For the text-containing cell, return its midpoint in (x, y) coordinate format. 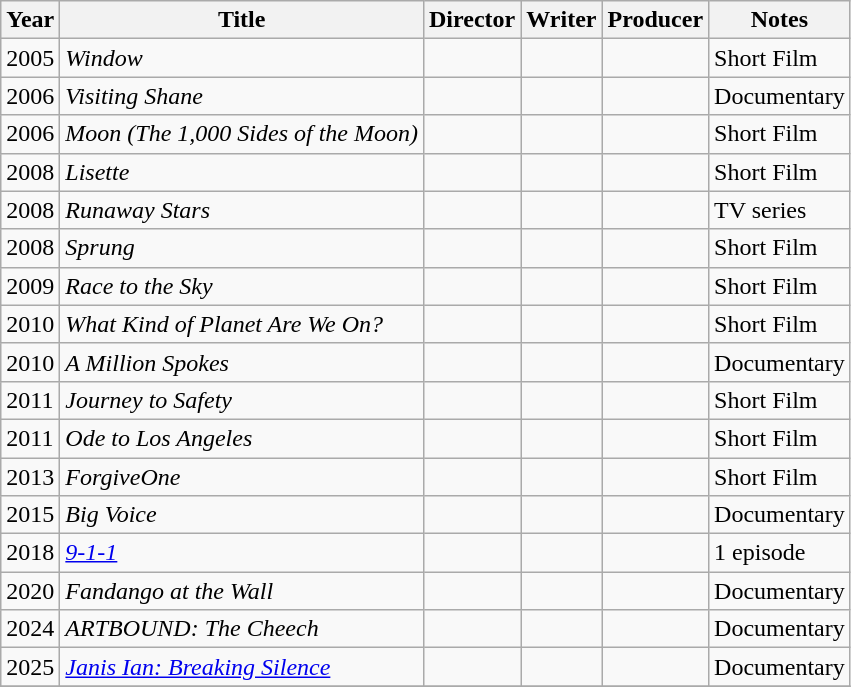
2025 (30, 667)
Runaway Stars (242, 210)
2018 (30, 553)
Director (472, 20)
Sprung (242, 248)
ForgiveOne (242, 477)
2009 (30, 286)
A Million Spokes (242, 362)
Title (242, 20)
Year (30, 20)
Big Voice (242, 515)
Journey to Safety (242, 400)
Writer (562, 20)
1 episode (780, 553)
Janis Ian: Breaking Silence (242, 667)
9-1-1 (242, 553)
Producer (656, 20)
Moon (The 1,000 Sides of the Moon) (242, 134)
ARTBOUND: The Cheech (242, 629)
2024 (30, 629)
Lisette (242, 172)
2013 (30, 477)
2005 (30, 58)
Ode to Los Angeles (242, 438)
Fandango at the Wall (242, 591)
Notes (780, 20)
2020 (30, 591)
What Kind of Planet Are We On? (242, 324)
TV series (780, 210)
Window (242, 58)
2015 (30, 515)
Race to the Sky (242, 286)
Visiting Shane (242, 96)
